Scan for the cell matching the given text and deliver its (x, y) coordinate at center. 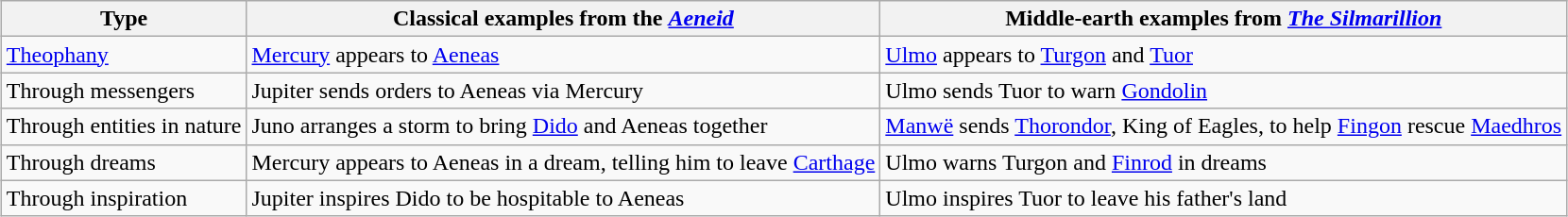
Ulmo appears to Turgon and Tuor (1224, 55)
Through messengers (124, 91)
Middle-earth examples from The Silmarillion (1224, 19)
Manwë sends Thorondor, King of Eagles, to help Fingon rescue Maedhros (1224, 126)
Mercury appears to Aeneas in a dream, telling him to leave Carthage (563, 162)
Juno arranges a storm to bring Dido and Aeneas together (563, 126)
Mercury appears to Aeneas (563, 55)
Through dreams (124, 162)
Ulmo warns Turgon and Finrod in dreams (1224, 162)
Type (124, 19)
Ulmo sends Tuor to warn Gondolin (1224, 91)
Theophany (124, 55)
Through inspiration (124, 198)
Classical examples from the Aeneid (563, 19)
Through entities in nature (124, 126)
Jupiter inspires Dido to be hospitable to Aeneas (563, 198)
Jupiter sends orders to Aeneas via Mercury (563, 91)
Ulmo inspires Tuor to leave his father's land (1224, 198)
